Scan for the cell matching the given text and deliver its [x, y] coordinate at center. 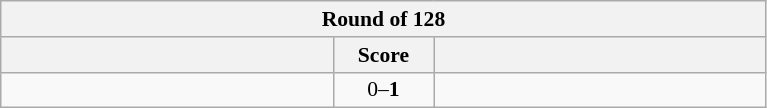
Score [383, 55]
0–1 [383, 90]
Round of 128 [384, 19]
